Determine the [x, y] coordinate at the center of the cell enclosing the given text.  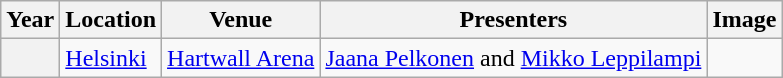
Jaana Pelkonen and Mikko Leppilampi [514, 58]
Year [30, 20]
Hartwall Arena [241, 58]
Venue [241, 20]
Presenters [514, 20]
Helsinki [111, 58]
Location [111, 20]
Image [744, 20]
